Locate the cell with the specified text and output its (x, y) center coordinate. 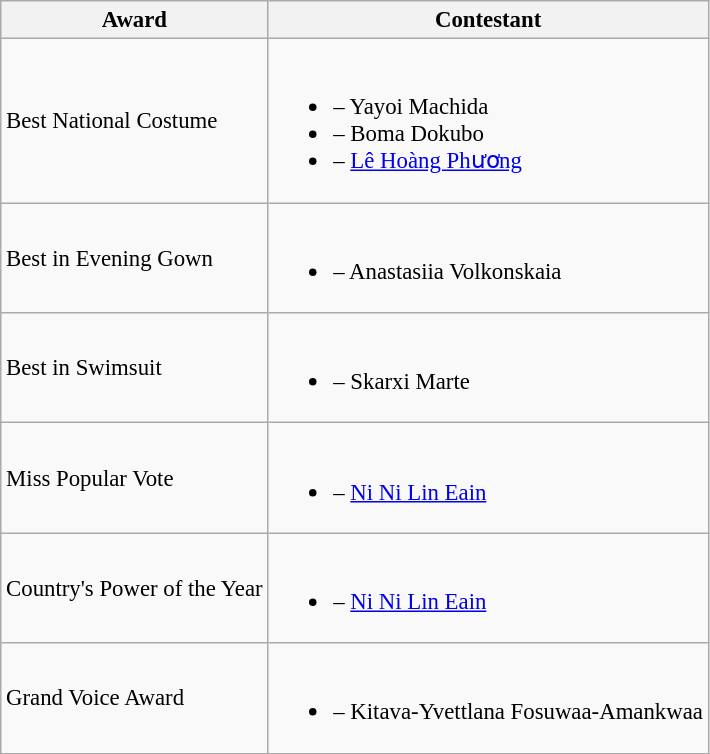
Grand Voice Award (134, 698)
Best National Costume (134, 121)
Award (134, 20)
– Kitava-Yvettlana Fosuwaa-Amankwaa (488, 698)
– Skarxi Marte (488, 368)
Best in Evening Gown (134, 258)
Country's Power of the Year (134, 588)
– Anastasiia Volkonskaia (488, 258)
Miss Popular Vote (134, 478)
– Yayoi Machida – Boma Dokubo – Lê Hoàng Phương (488, 121)
Best in Swimsuit (134, 368)
Contestant (488, 20)
